Extract the (x, y) coordinate from the center of the cell holding the provided text.  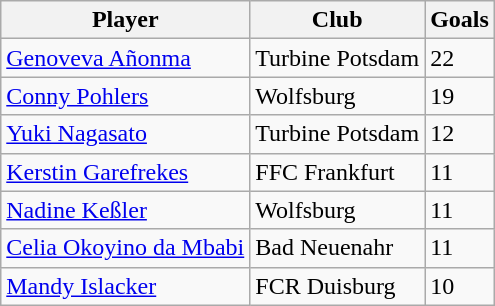
Nadine Keßler (126, 210)
Yuki Nagasato (126, 134)
22 (460, 58)
Mandy Islacker (126, 286)
Club (338, 20)
Player (126, 20)
Genoveva Añonma (126, 58)
Kerstin Garefrekes (126, 172)
12 (460, 134)
Celia Okoyino da Mbabi (126, 248)
19 (460, 96)
Goals (460, 20)
FFC Frankfurt (338, 172)
Bad Neuenahr (338, 248)
Conny Pohlers (126, 96)
10 (460, 286)
FCR Duisburg (338, 286)
